Output the (x, y) coordinate of the center of the cell containing the given text.  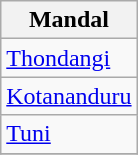
Kotananduru (69, 96)
Thondangi (69, 58)
Mandal (69, 20)
Tuni (69, 134)
